Determine the (x, y) coordinate at the center of the cell enclosing the given text.  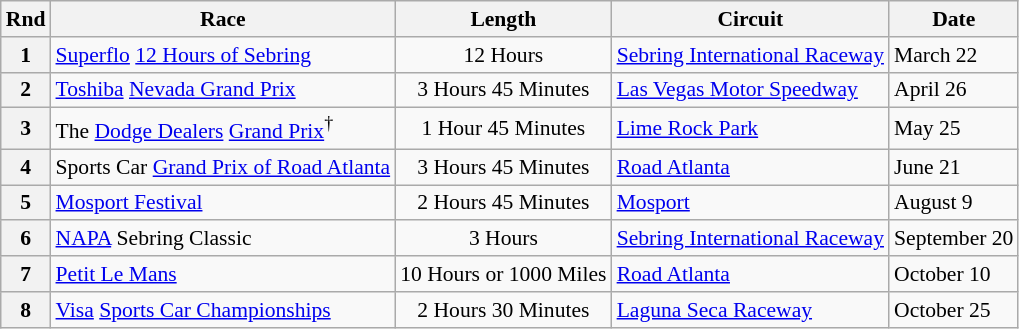
2 Hours 30 Minutes (503, 310)
NAPA Sebring Classic (222, 239)
Date (954, 19)
May 25 (954, 128)
Toshiba Nevada Grand Prix (222, 90)
Length (503, 19)
Mosport Festival (222, 203)
Race (222, 19)
March 22 (954, 55)
3 Hours (503, 239)
12 Hours (503, 55)
Superflo 12 Hours of Sebring (222, 55)
August 9 (954, 203)
Visa Sports Car Championships (222, 310)
1 Hour 45 Minutes (503, 128)
Las Vegas Motor Speedway (750, 90)
June 21 (954, 167)
4 (26, 167)
2 Hours 45 Minutes (503, 203)
October 25 (954, 310)
Rnd (26, 19)
October 10 (954, 274)
1 (26, 55)
6 (26, 239)
The Dodge Dealers Grand Prix† (222, 128)
Mosport (750, 203)
April 26 (954, 90)
Laguna Seca Raceway (750, 310)
5 (26, 203)
September 20 (954, 239)
7 (26, 274)
Sports Car Grand Prix of Road Atlanta (222, 167)
2 (26, 90)
Petit Le Mans (222, 274)
8 (26, 310)
Circuit (750, 19)
10 Hours or 1000 Miles (503, 274)
3 (26, 128)
Lime Rock Park (750, 128)
